Scan for the cell matching the given text and deliver its [X, Y] coordinate at center. 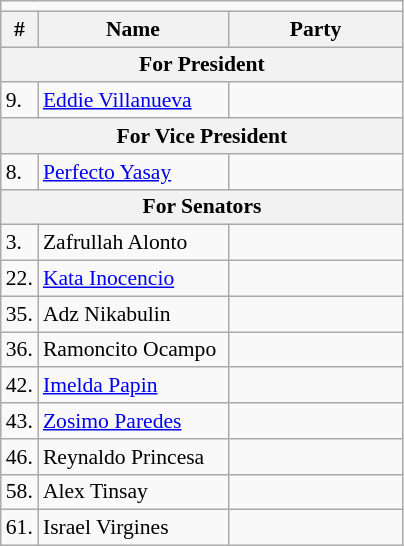
Perfecto Yasay [133, 172]
46. [20, 457]
Alex Tinsay [133, 492]
For Vice President [202, 136]
Israel Virgines [133, 528]
3. [20, 243]
Reynaldo Princesa [133, 457]
35. [20, 314]
22. [20, 279]
For Senators [202, 207]
36. [20, 350]
61. [20, 528]
Party [316, 29]
Ramoncito Ocampo [133, 350]
Kata Inocencio [133, 279]
8. [20, 172]
Zafrullah Alonto [133, 243]
Name [133, 29]
Eddie Villanueva [133, 101]
43. [20, 421]
Adz Nikabulin [133, 314]
42. [20, 386]
# [20, 29]
9. [20, 101]
For President [202, 65]
58. [20, 492]
Imelda Papin [133, 386]
Zosimo Paredes [133, 421]
